Capture the cell that displays the provided text and extract its [x, y] central coordinate. 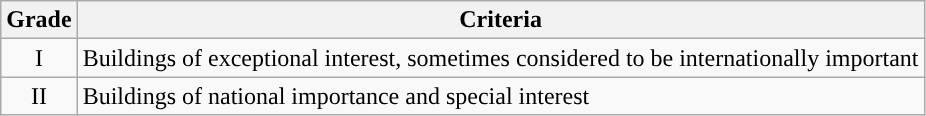
I [39, 58]
Buildings of national importance and special interest [500, 96]
II [39, 96]
Grade [39, 20]
Buildings of exceptional interest, sometimes considered to be internationally important [500, 58]
Criteria [500, 20]
